For the text-containing cell, return its midpoint in (X, Y) coordinate format. 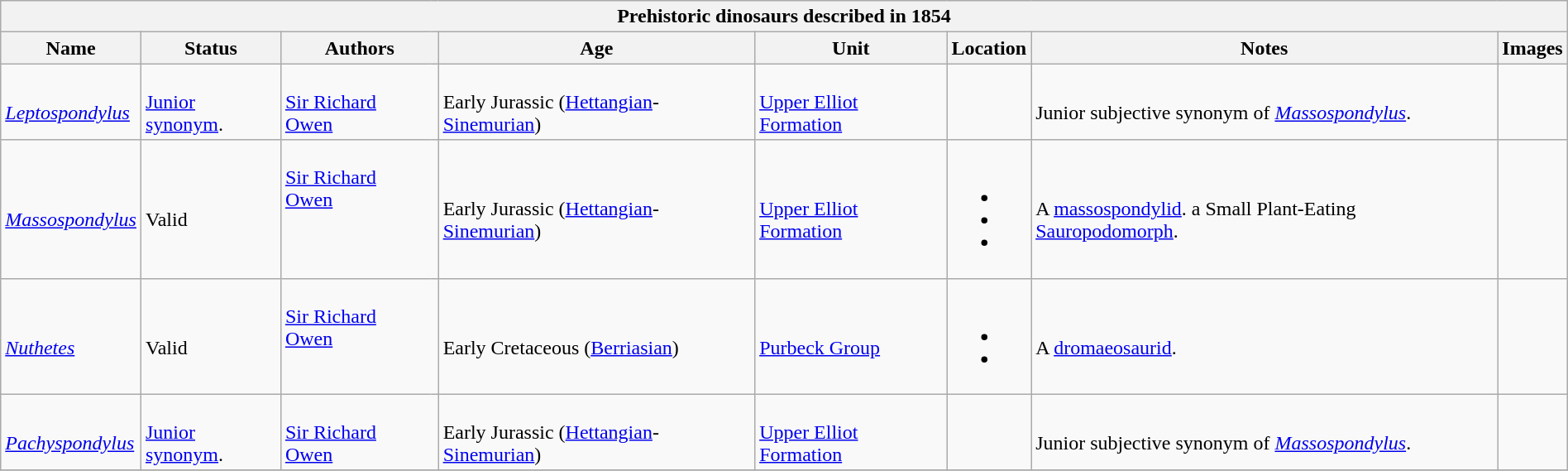
Status (210, 48)
Name (71, 48)
Unit (851, 48)
A massospondylid. a Small Plant-Eating Sauropodomorph. (1264, 209)
Nuthetes (71, 336)
Massospondylus (71, 209)
Age (596, 48)
Purbeck Group (851, 336)
Authors (359, 48)
Early Cretaceous (Berriasian) (596, 336)
Pachyspondylus (71, 432)
A dromaeosaurid. (1264, 336)
Prehistoric dinosaurs described in 1854 (784, 17)
Leptospondylus (71, 102)
Notes (1264, 48)
Images (1532, 48)
Location (989, 48)
